Extract the [X, Y] coordinate from the center of the cell holding the provided text.  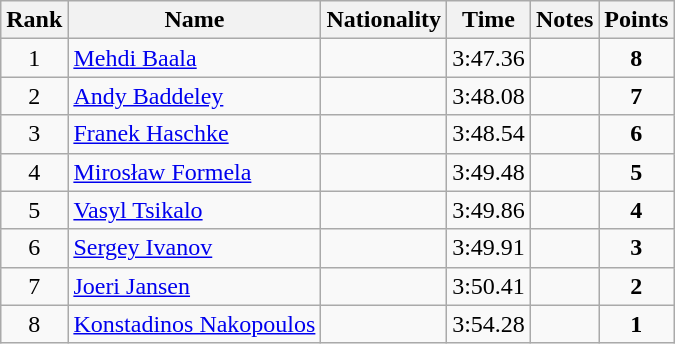
Joeri Jansen [194, 286]
3:49.86 [489, 210]
Sergey Ivanov [194, 248]
Vasyl Tsikalo [194, 210]
Andy Baddeley [194, 96]
Points [636, 20]
Notes [564, 20]
Konstadinos Nakopoulos [194, 324]
Mirosław Formela [194, 172]
Nationality [384, 20]
Name [194, 20]
3:49.91 [489, 248]
3:47.36 [489, 58]
Franek Haschke [194, 134]
3:49.48 [489, 172]
3:54.28 [489, 324]
Mehdi Baala [194, 58]
Time [489, 20]
3:48.08 [489, 96]
Rank [34, 20]
3:48.54 [489, 134]
3:50.41 [489, 286]
